Find where the given text appears and provide that cell's center as [x, y] coordinate. 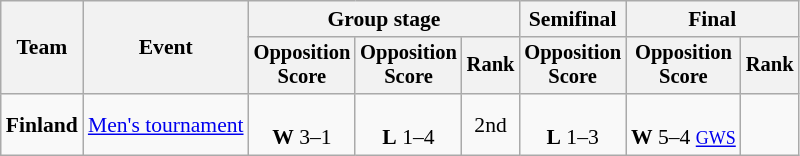
L 1–4 [408, 124]
Finland [42, 124]
Men's tournament [166, 124]
W 5–4 GWS [684, 124]
2nd [491, 124]
W 3–1 [302, 124]
Event [166, 48]
Team [42, 48]
Group stage [384, 19]
Final [712, 19]
Semifinal [572, 19]
L 1–3 [572, 124]
